Locate the cell with the specified text and output its (x, y) center coordinate. 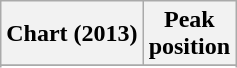
Peakposition (189, 34)
Chart (2013) (72, 34)
